Identify which cell holds the provided text, then report its [X, Y] central coordinate. 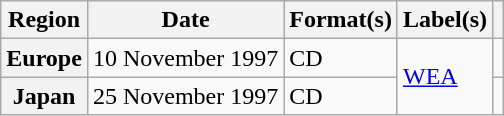
WEA [444, 77]
Date [185, 20]
25 November 1997 [185, 96]
Europe [44, 58]
10 November 1997 [185, 58]
Label(s) [444, 20]
Region [44, 20]
Format(s) [341, 20]
Japan [44, 96]
